From the cell containing the given text, extract its center point as (X, Y) coordinate. 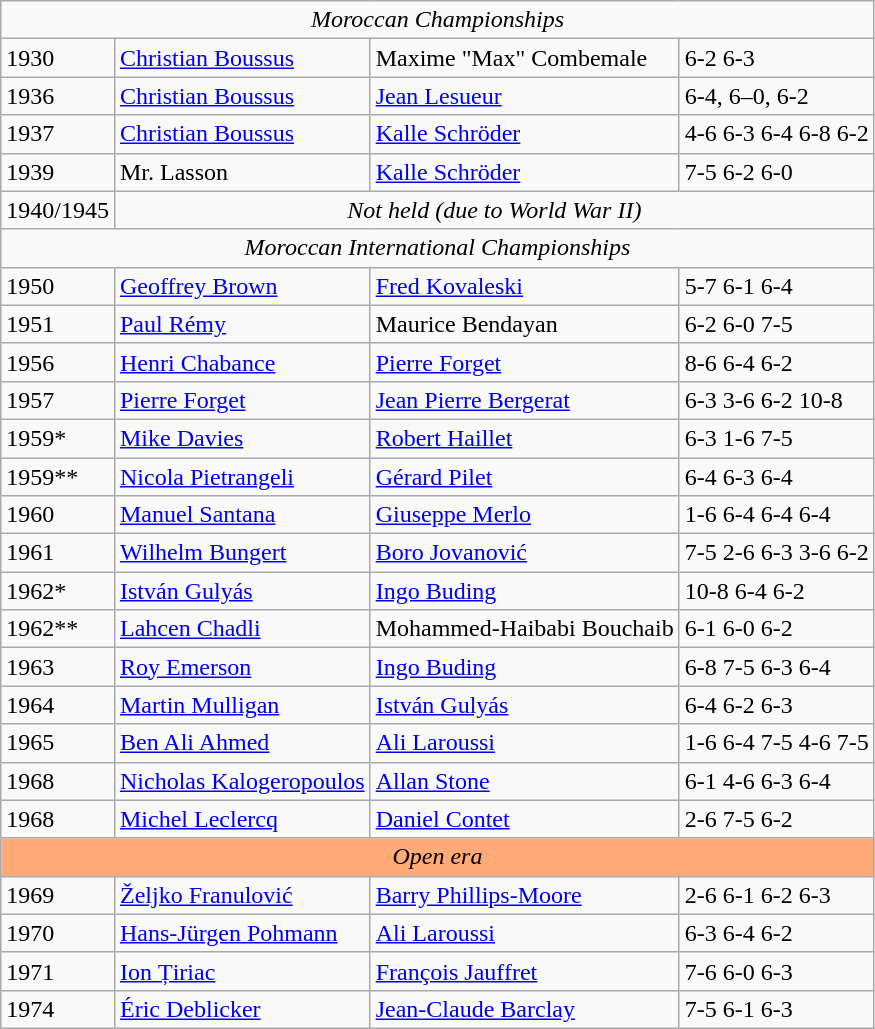
1956 (58, 362)
6-3 3-6 6-2 10-8 (776, 400)
2-6 7-5 6-2 (776, 819)
1957 (58, 400)
6-2 6-3 (776, 58)
6-4 6-3 6-4 (776, 477)
Jean Lesueur (524, 96)
Henri Chabance (242, 362)
1936 (58, 96)
6-3 1-6 7-5 (776, 438)
1971 (58, 971)
Maxime "Max" Combemale (524, 58)
6-1 6-0 6-2 (776, 629)
Maurice Bendayan (524, 324)
1940/1945 (58, 210)
Mohammed-Haibabi Bouchaib (524, 629)
1974 (58, 1009)
5-7 6-1 6-4 (776, 286)
Nicola Pietrangeli (242, 477)
1963 (58, 667)
Mike Davies (242, 438)
1962** (58, 629)
Paul Rémy (242, 324)
Nicholas Kalogeropoulos (242, 781)
Fred Kovaleski (524, 286)
1950 (58, 286)
1-6 6-4 6-4 6-4 (776, 515)
6-8 7-5 6-3 6-4 (776, 667)
1960 (58, 515)
Martin Mulligan (242, 705)
1930 (58, 58)
Ben Ali Ahmed (242, 743)
6-1 4-6 6-3 6-4 (776, 781)
1969 (58, 895)
1937 (58, 134)
1965 (58, 743)
Wilhelm Bungert (242, 553)
Manuel Santana (242, 515)
Barry Phillips-Moore (524, 895)
Hans-Jürgen Pohmann (242, 933)
Mr. Lasson (242, 172)
8-6 6-4 6-2 (776, 362)
6-2 6-0 7-5 (776, 324)
Boro Jovanović (524, 553)
2-6 6-1 6-2 6-3 (776, 895)
Michel Leclercq (242, 819)
7-5 6-2 6-0 (776, 172)
Robert Haillet (524, 438)
Geoffrey Brown (242, 286)
Éric Deblicker (242, 1009)
Open era (438, 857)
1962* (58, 591)
7-6 6-0 6-3 (776, 971)
Moroccan Championships (438, 20)
1961 (58, 553)
Giuseppe Merlo (524, 515)
Lahcen Chadli (242, 629)
Roy Emerson (242, 667)
6-4 6-2 6-3 (776, 705)
Daniel Contet (524, 819)
1970 (58, 933)
Jean-Claude Barclay (524, 1009)
Not held (due to World War II) (494, 210)
1-6 6-4 7-5 4-6 7-5 (776, 743)
7-5 2-6 6-3 3-6 6-2 (776, 553)
1939 (58, 172)
Moroccan International Championships (438, 248)
1951 (58, 324)
Allan Stone (524, 781)
4-6 6-3 6-4 6-8 6-2 (776, 134)
6-4, 6–0, 6-2 (776, 96)
1964 (58, 705)
Ion Țiriac (242, 971)
Jean Pierre Bergerat (524, 400)
10-8 6-4 6-2 (776, 591)
Gérard Pilet (524, 477)
Željko Franulović (242, 895)
1959* (58, 438)
1959** (58, 477)
François Jauffret (524, 971)
7-5 6-1 6-3 (776, 1009)
6-3 6-4 6-2 (776, 933)
